Return the (x, y) coordinate for the center point of the cell that contains the specified text.  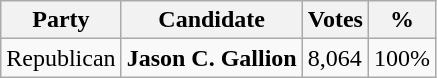
100% (402, 58)
Republican (61, 58)
8,064 (335, 58)
Party (61, 20)
Votes (335, 20)
% (402, 20)
Candidate (212, 20)
Jason C. Gallion (212, 58)
